Extract the (X, Y) coordinate from the center of the cell holding the provided text.  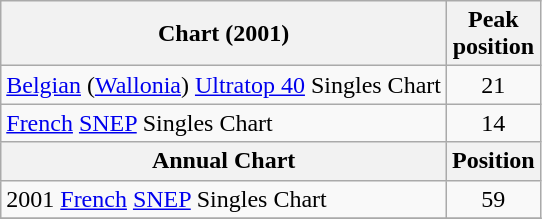
Peakposition (493, 34)
14 (493, 123)
Position (493, 161)
Annual Chart (224, 161)
2001 French SNEP Singles Chart (224, 199)
Belgian (Wallonia) Ultratop 40 Singles Chart (224, 85)
21 (493, 85)
Chart (2001) (224, 34)
59 (493, 199)
French SNEP Singles Chart (224, 123)
